Search for the cell housing the specified text and yield its [x, y] center coordinate. 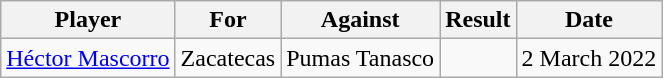
For [228, 20]
Pumas Tanasco [360, 58]
Player [88, 20]
Against [360, 20]
Result [478, 20]
Zacatecas [228, 58]
Héctor Mascorro [88, 58]
Date [589, 20]
2 March 2022 [589, 58]
